Search for the cell housing the specified text and yield its (x, y) center coordinate. 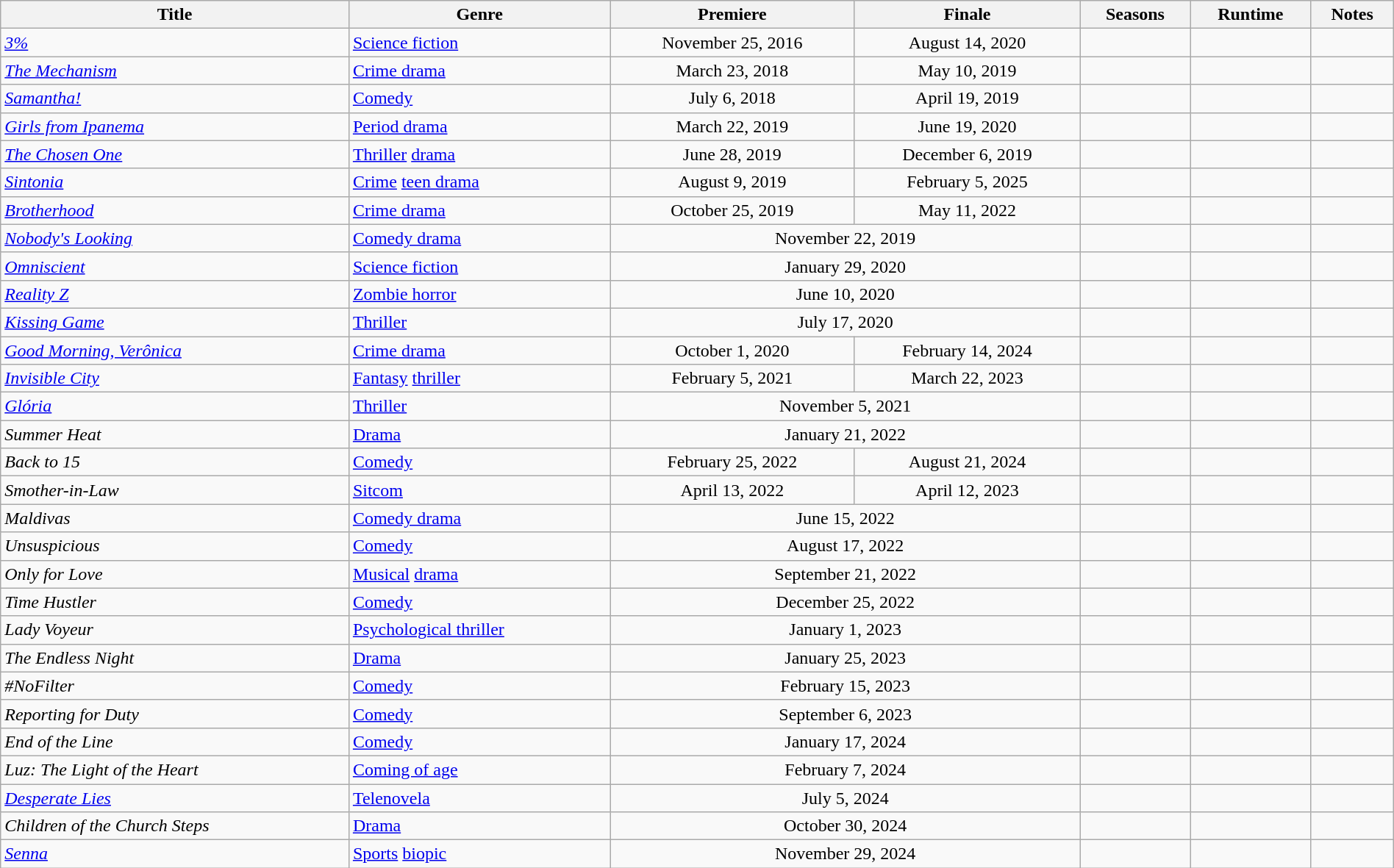
Finale (968, 15)
Good Morning, Verônica (175, 351)
August 9, 2019 (732, 182)
May 10, 2019 (968, 71)
Telenovela (479, 797)
June 10, 2020 (846, 294)
September 21, 2022 (846, 574)
Girls from Ipanema (175, 126)
#NoFilter (175, 686)
October 25, 2019 (732, 210)
June 19, 2020 (968, 126)
October 30, 2024 (846, 826)
November 29, 2024 (846, 854)
Sitcom (479, 490)
Crime teen drama (479, 182)
Runtime (1251, 15)
Luz: The Light of the Heart (175, 770)
Premiere (732, 15)
January 21, 2022 (846, 434)
April 19, 2019 (968, 98)
December 25, 2022 (846, 602)
June 28, 2019 (732, 154)
February 5, 2021 (732, 379)
July 17, 2020 (846, 322)
February 7, 2024 (846, 770)
July 5, 2024 (846, 797)
November 25, 2016 (732, 43)
The Chosen One (175, 154)
February 15, 2023 (846, 686)
March 22, 2019 (732, 126)
Only for Love (175, 574)
March 23, 2018 (732, 71)
July 6, 2018 (732, 98)
June 15, 2022 (846, 518)
Psychological thriller (479, 630)
Zombie horror (479, 294)
February 25, 2022 (732, 462)
Invisible City (175, 379)
3% (175, 43)
April 12, 2023 (968, 490)
Children of the Church Steps (175, 826)
Brotherhood (175, 210)
The Mechanism (175, 71)
Kissing Game (175, 322)
Smother-in-Law (175, 490)
Notes (1352, 15)
Maldivas (175, 518)
Reporting for Duty (175, 714)
Musical drama (479, 574)
January 1, 2023 (846, 630)
End of the Line (175, 742)
January 29, 2020 (846, 266)
August 14, 2020 (968, 43)
Nobody's Looking (175, 238)
Lady Voyeur (175, 630)
Reality Z (175, 294)
November 5, 2021 (846, 406)
February 5, 2025 (968, 182)
August 21, 2024 (968, 462)
Unsuspicious (175, 546)
Thriller drama (479, 154)
December 6, 2019 (968, 154)
October 1, 2020 (732, 351)
April 13, 2022 (732, 490)
Samantha! (175, 98)
Summer Heat (175, 434)
Omniscient (175, 266)
Title (175, 15)
Seasons (1135, 15)
Back to 15 (175, 462)
August 17, 2022 (846, 546)
Genre (479, 15)
February 14, 2024 (968, 351)
Time Hustler (175, 602)
The Endless Night (175, 658)
January 25, 2023 (846, 658)
Desperate Lies (175, 797)
Sports biopic (479, 854)
January 17, 2024 (846, 742)
Senna (175, 854)
May 11, 2022 (968, 210)
September 6, 2023 (846, 714)
Glória (175, 406)
Fantasy thriller (479, 379)
Sintonia (175, 182)
November 22, 2019 (846, 238)
Coming of age (479, 770)
Period drama (479, 126)
March 22, 2023 (968, 379)
